Return the (X, Y) coordinate for the center point of the cell that contains the specified text.  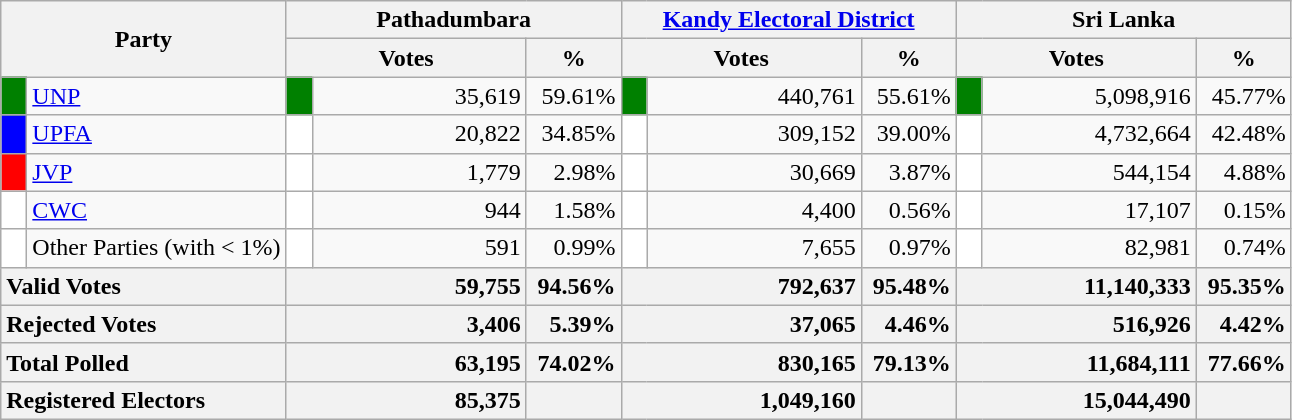
39.00% (908, 134)
440,761 (754, 96)
Party (144, 39)
15,044,490 (1076, 400)
Pathadumbara (454, 20)
20,822 (419, 134)
74.02% (574, 362)
1,049,160 (741, 400)
Valid Votes (144, 286)
0.99% (574, 248)
4.46% (908, 324)
UPFA (156, 134)
Sri Lanka (1124, 20)
4,732,664 (1089, 134)
42.48% (1244, 134)
1,779 (419, 172)
11,684,111 (1076, 362)
7,655 (754, 248)
82,981 (1089, 248)
1.58% (574, 210)
4.42% (1244, 324)
95.48% (908, 286)
3.87% (908, 172)
544,154 (1089, 172)
CWC (156, 210)
59,755 (406, 286)
5,098,916 (1089, 96)
0.56% (908, 210)
4.88% (1244, 172)
17,107 (1089, 210)
35,619 (419, 96)
59.61% (574, 96)
2.98% (574, 172)
95.35% (1244, 286)
85,375 (406, 400)
45.77% (1244, 96)
37,065 (741, 324)
4,400 (754, 210)
5.39% (574, 324)
0.15% (1244, 210)
55.61% (908, 96)
JVP (156, 172)
591 (419, 248)
3,406 (406, 324)
0.97% (908, 248)
944 (419, 210)
UNP (156, 96)
34.85% (574, 134)
Total Polled (144, 362)
Other Parties (with < 1%) (156, 248)
79.13% (908, 362)
Registered Electors (144, 400)
792,637 (741, 286)
Rejected Votes (144, 324)
11,140,333 (1076, 286)
30,669 (754, 172)
830,165 (741, 362)
63,195 (406, 362)
309,152 (754, 134)
94.56% (574, 286)
516,926 (1076, 324)
77.66% (1244, 362)
Kandy Electoral District (788, 20)
0.74% (1244, 248)
